Scan for the cell matching the given text and deliver its (x, y) coordinate at center. 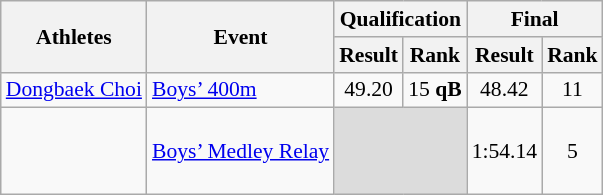
5 (572, 152)
Dongbaek Choi (74, 90)
49.20 (368, 90)
Final (535, 19)
48.42 (504, 90)
15 qB (435, 90)
Athletes (74, 36)
Qualification (400, 19)
11 (572, 90)
Event (240, 36)
Boys’ 400m (240, 90)
Boys’ Medley Relay (240, 152)
1:54.14 (504, 152)
